Detect which cell encompasses the target text, then output its [X, Y] center coordinate. 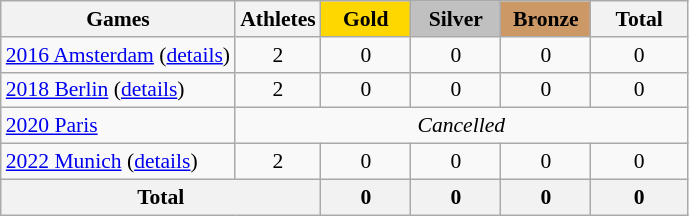
Silver [456, 19]
2016 Amsterdam (details) [118, 55]
2022 Munich (details) [118, 162]
Games [118, 19]
Athletes [278, 19]
Bronze [546, 19]
2018 Berlin (details) [118, 90]
Gold [366, 19]
Cancelled [461, 126]
2020 Paris [118, 126]
